Extract the (x, y) coordinate from the center of the cell holding the provided text.  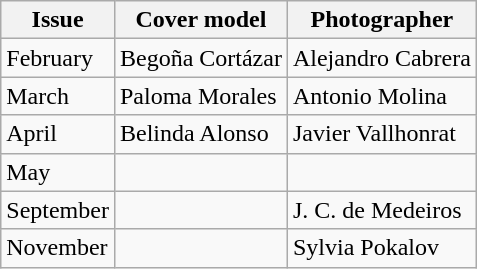
Begoña Cortázar (200, 58)
November (58, 248)
April (58, 134)
March (58, 96)
Javier Vallhonrat (382, 134)
Issue (58, 20)
May (58, 172)
September (58, 210)
Photographer (382, 20)
Alejandro Cabrera (382, 58)
Antonio Molina (382, 96)
Sylvia Pokalov (382, 248)
J. C. de Medeiros (382, 210)
Cover model (200, 20)
February (58, 58)
Paloma Morales (200, 96)
Belinda Alonso (200, 134)
